Pinpoint the cell where the given text exists, returning its (x, y) midpoint coordinate. 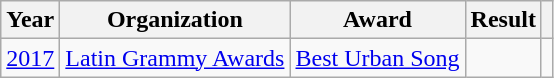
Award (378, 20)
2017 (30, 58)
Year (30, 20)
Best Urban Song (378, 58)
Result (503, 20)
Organization (175, 20)
Latin Grammy Awards (175, 58)
